Determine the (X, Y) coordinate at the center of the cell enclosing the given text.  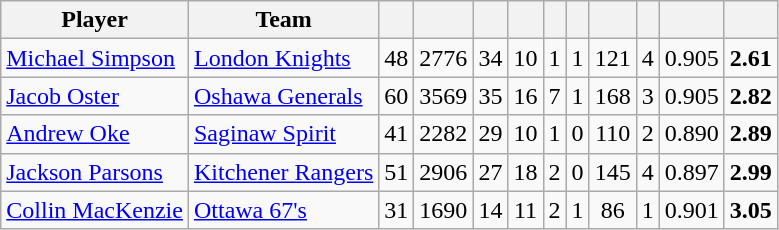
18 (526, 172)
1690 (444, 210)
Jacob Oster (95, 96)
3569 (444, 96)
51 (396, 172)
Michael Simpson (95, 58)
16 (526, 96)
60 (396, 96)
35 (490, 96)
Team (283, 20)
11 (526, 210)
Kitchener Rangers (283, 172)
Player (95, 20)
Andrew Oke (95, 134)
48 (396, 58)
3 (648, 96)
14 (490, 210)
145 (612, 172)
Jackson Parsons (95, 172)
0.890 (692, 134)
29 (490, 134)
121 (612, 58)
London Knights (283, 58)
110 (612, 134)
0.901 (692, 210)
41 (396, 134)
0.897 (692, 172)
Saginaw Spirit (283, 134)
3.05 (750, 210)
168 (612, 96)
Ottawa 67's (283, 210)
Collin MacKenzie (95, 210)
31 (396, 210)
34 (490, 58)
27 (490, 172)
2.82 (750, 96)
Oshawa Generals (283, 96)
2.61 (750, 58)
2776 (444, 58)
7 (554, 96)
86 (612, 210)
2906 (444, 172)
2.99 (750, 172)
2282 (444, 134)
2.89 (750, 134)
